Locate the cell with the specified text and output its [X, Y] center coordinate. 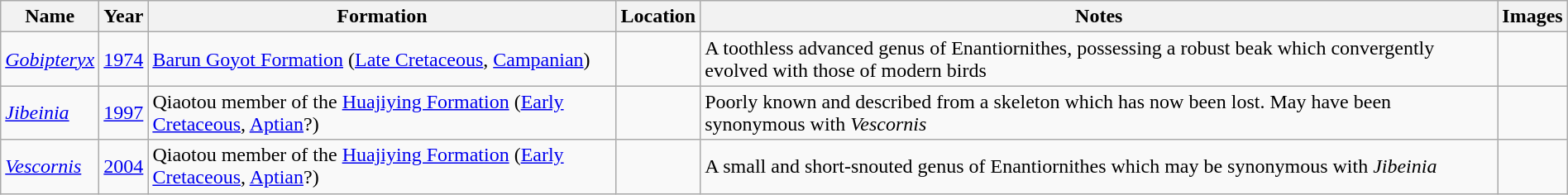
Jibeinia [50, 112]
1974 [124, 59]
Gobipteryx [50, 59]
Location [658, 17]
A toothless advanced genus of Enantiornithes, possessing a robust beak which convergently evolved with those of modern birds [1099, 59]
Formation [382, 17]
Vescornis [50, 167]
2004 [124, 167]
Barun Goyot Formation (Late Cretaceous, Campanian) [382, 59]
1997 [124, 112]
Poorly known and described from a skeleton which has now been lost. May have been synonymous with Vescornis [1099, 112]
Images [1532, 17]
Notes [1099, 17]
A small and short-snouted genus of Enantiornithes which may be synonymous with Jibeinia [1099, 167]
Year [124, 17]
Name [50, 17]
